For the text-containing cell, return its midpoint in (x, y) coordinate format. 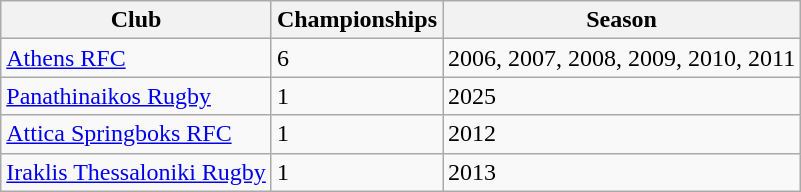
Iraklis Thessaloniki Rugby (136, 172)
Attica Springboks RFC (136, 134)
2013 (621, 172)
Season (621, 20)
Championships (356, 20)
6 (356, 58)
2012 (621, 134)
Club (136, 20)
Athens RFC (136, 58)
2006, 2007, 2008, 2009, 2010, 2011 (621, 58)
2025 (621, 96)
Panathinaikos Rugby (136, 96)
